Search for the cell housing the specified text and yield its [x, y] center coordinate. 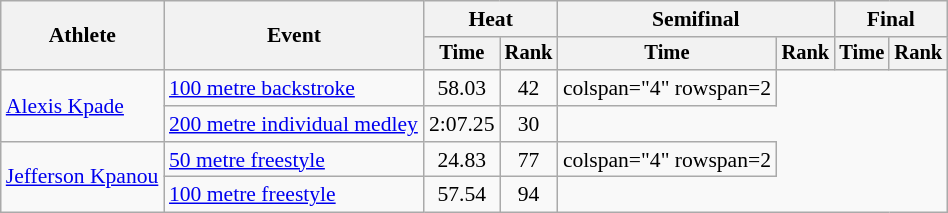
94 [529, 195]
50 metre freestyle [294, 160]
42 [529, 88]
Event [294, 36]
100 metre freestyle [294, 195]
2:07.25 [462, 124]
57.54 [462, 195]
Alexis Kpade [82, 106]
Jefferson Kpanou [82, 178]
200 metre individual medley [294, 124]
Final [890, 19]
100 metre backstroke [294, 88]
Athlete [82, 36]
Semifinal [696, 19]
77 [529, 160]
Heat [491, 19]
24.83 [462, 160]
30 [529, 124]
58.03 [462, 88]
